Output the [x, y] coordinate of the center of the cell containing the given text.  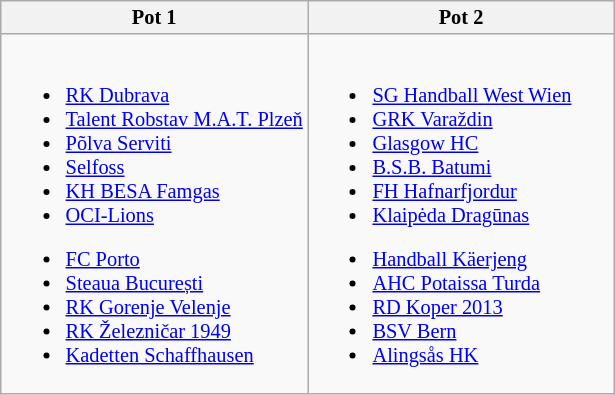
Pot 1 [154, 17]
Pot 2 [462, 17]
